Return the [x, y] coordinate for the center point of the cell that contains the specified text.  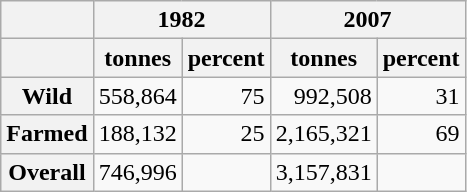
3,157,831 [324, 172]
Wild [47, 96]
746,996 [138, 172]
Farmed [47, 134]
2,165,321 [324, 134]
992,508 [324, 96]
2007 [368, 20]
558,864 [138, 96]
31 [421, 96]
Overall [47, 172]
75 [226, 96]
1982 [182, 20]
69 [421, 134]
25 [226, 134]
188,132 [138, 134]
